Locate the cell with the specified text and output its (X, Y) center coordinate. 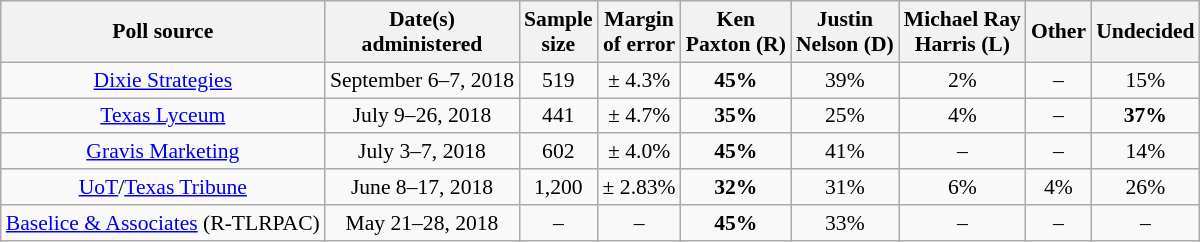
25% (845, 116)
14% (1145, 152)
6% (962, 187)
Undecided (1145, 32)
September 6–7, 2018 (422, 80)
Baselice & Associates (R-TLRPAC) (163, 223)
35% (736, 116)
Gravis Marketing (163, 152)
± 4.0% (640, 152)
519 (558, 80)
15% (1145, 80)
Texas Lyceum (163, 116)
602 (558, 152)
± 4.3% (640, 80)
JustinNelson (D) (845, 32)
KenPaxton (R) (736, 32)
Marginof error (640, 32)
1,200 (558, 187)
May 21–28, 2018 (422, 223)
2% (962, 80)
31% (845, 187)
July 9–26, 2018 (422, 116)
Poll source (163, 32)
July 3–7, 2018 (422, 152)
± 4.7% (640, 116)
441 (558, 116)
32% (736, 187)
UoT/Texas Tribune (163, 187)
26% (1145, 187)
Michael RayHarris (L) (962, 32)
33% (845, 223)
Date(s)administered (422, 32)
41% (845, 152)
June 8–17, 2018 (422, 187)
37% (1145, 116)
39% (845, 80)
Other (1058, 32)
Dixie Strategies (163, 80)
Samplesize (558, 32)
± 2.83% (640, 187)
